Provide the (x, y) coordinate of the cell's center where the given text is located.  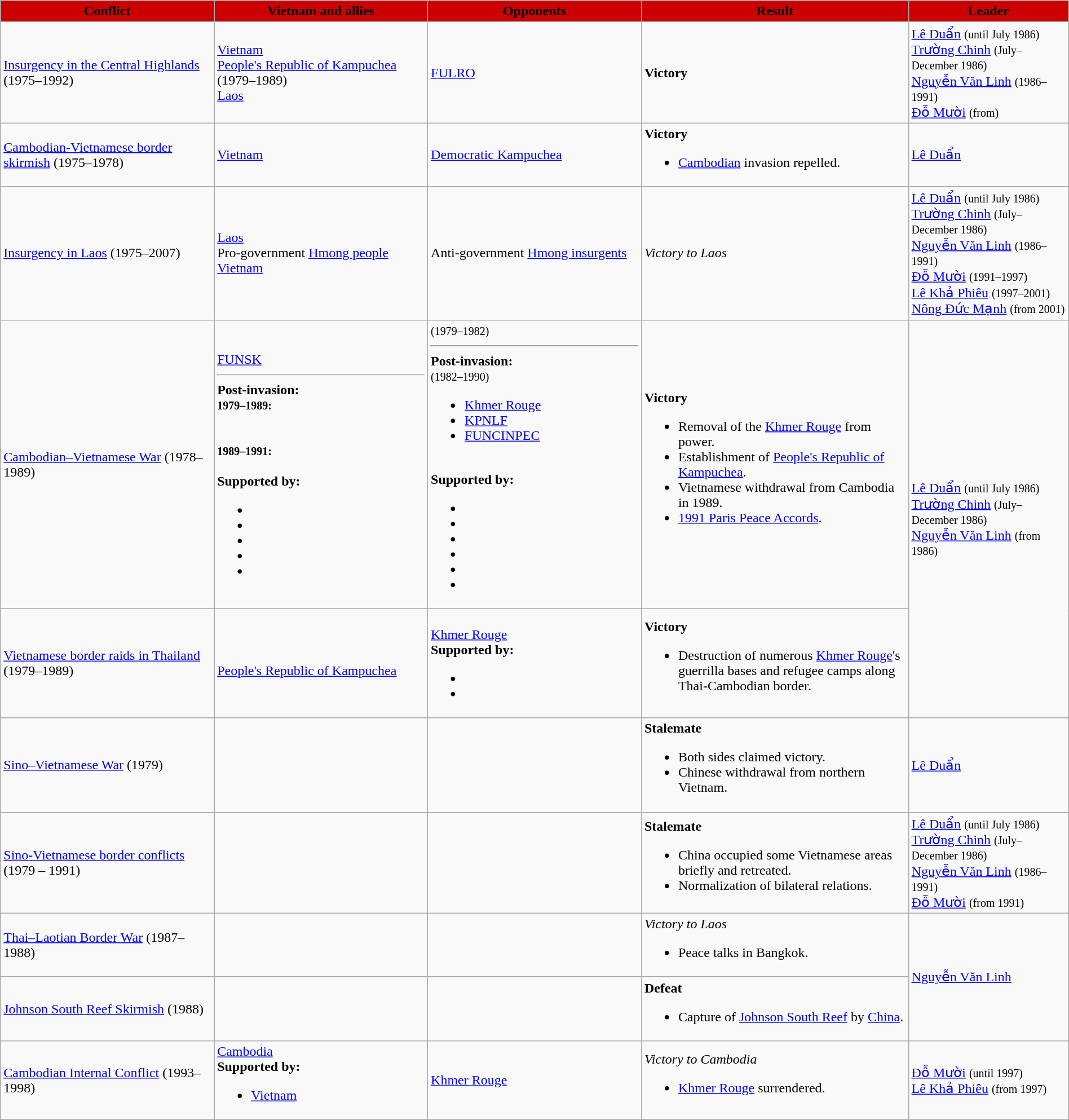
Victory to Laos (775, 253)
Victory to LaosPeace talks in Bangkok. (775, 945)
VictoryDestruction of numerous Khmer Rouge's guerrilla bases and refugee camps along Thai-Cambodian border. (775, 663)
Khmer Rouge (534, 1080)
Lê Duẩn (until July 1986) Trường Chinh (July–December 1986) Nguyễn Văn Linh (1986–1991) Đỗ Mười (from) (988, 72)
Sino-Vietnamese border conflicts (1979 – 1991) (107, 863)
Vietnam People's Republic of Kampuchea (1979–1989) Laos (321, 72)
Cambodian Internal Conflict (1993–1998) (107, 1080)
Insurgency in Laos (1975–2007) (107, 253)
Vietnam and allies (321, 11)
DefeatCapture of Johnson South Reef by China. (775, 1008)
Opponents (534, 11)
People's Republic of Kampuchea (321, 663)
Johnson South Reef Skirmish (1988) (107, 1008)
Victory (775, 72)
Vietnamese border raids in Thailand (1979–1989) (107, 663)
StalemateBoth sides claimed victory.Chinese withdrawal from northern Vietnam. (775, 765)
Insurgency in the Central Highlands (1975–1992) (107, 72)
Thai–Laotian Border War (1987–1988) (107, 945)
Leader (988, 11)
Result (775, 11)
Sino–Vietnamese War (1979) (107, 765)
Victory to CambodiaKhmer Rouge surrendered. (775, 1080)
VictoryCambodian invasion repelled. (775, 155)
Lê Duẩn (until July 1986) Trường Chinh (July–December 1986) Nguyễn Văn Linh (from 1986) (988, 519)
FUNSKPost-invasion:1979–1989:1989–1991:Supported by: (321, 464)
Vietnam (321, 155)
Democratic Kampuchea (534, 155)
Conflict (107, 11)
Cambodian-Vietnamese border skirmish (1975–1978) (107, 155)
Cambodian–Vietnamese War (1978–1989) (107, 464)
FULRO (534, 72)
Anti-government Hmong insurgents (534, 253)
Lê Duẩn (until July 1986) Trường Chinh (July–December 1986) Nguyễn Văn Linh (1986–1991)Đỗ Mười (from 1991) (988, 863)
(1979–1982)Post-invasion: (1982–1990) Khmer Rouge KPNLF FUNCINPECSupported by: (534, 464)
Nguyễn Văn Linh (988, 977)
StalemateChina occupied some Vietnamese areas briefly and retreated.Normalization of bilateral relations. (775, 863)
Cambodia Supported by: Vietnam (321, 1080)
LaosPro-government Hmong people Vietnam (321, 253)
Đỗ Mười (until 1997) Lê Khả Phiêu (from 1997) (988, 1080)
Khmer Rouge Supported by: (534, 663)
